Locate the cell with the specified text and output its [X, Y] center coordinate. 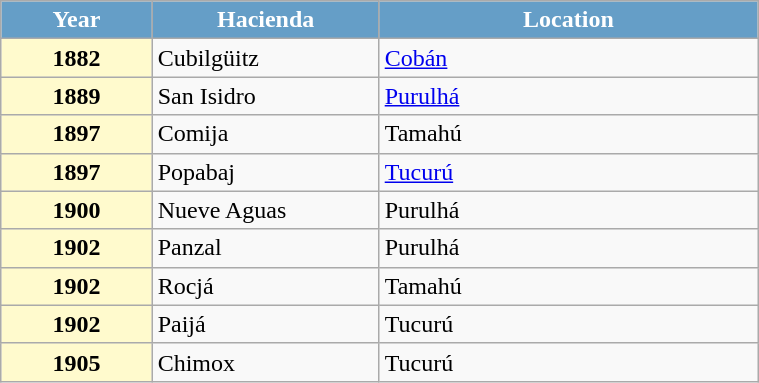
1882 [76, 58]
San Isidro [266, 96]
Paijá [266, 324]
Year [76, 20]
1900 [76, 210]
1905 [76, 362]
Panzal [266, 248]
Nueve Aguas [266, 210]
1889 [76, 96]
Comija [266, 134]
Location [568, 20]
Rocjá [266, 286]
Cobán [568, 58]
Popabaj [266, 172]
Chimox [266, 362]
Cubilgüitz [266, 58]
Hacienda [266, 20]
